From the cell containing the given text, extract its center point as (X, Y) coordinate. 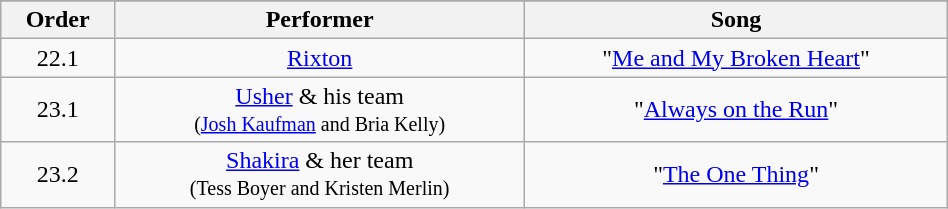
Rixton (320, 58)
23.1 (58, 110)
Performer (320, 20)
"The One Thing" (736, 174)
"Me and My Broken Heart" (736, 58)
Song (736, 20)
22.1 (58, 58)
Usher & his team (Josh Kaufman and Bria Kelly) (320, 110)
Order (58, 20)
"Always on the Run" (736, 110)
23.2 (58, 174)
Shakira & her team(Tess Boyer and Kristen Merlin) (320, 174)
